Determine the [x, y] coordinate at the center of the cell enclosing the given text.  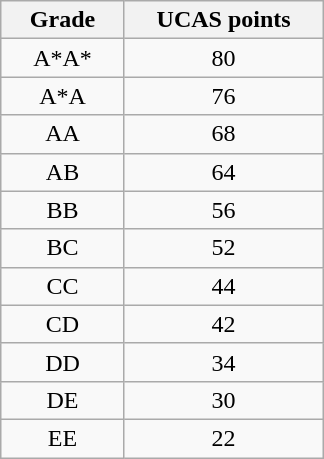
BC [63, 248]
Grade [63, 20]
CC [63, 286]
EE [63, 438]
44 [224, 286]
AA [63, 134]
64 [224, 172]
DE [63, 400]
76 [224, 96]
AB [63, 172]
UCAS points [224, 20]
68 [224, 134]
A*A [63, 96]
52 [224, 248]
56 [224, 210]
DD [63, 362]
22 [224, 438]
CD [63, 324]
34 [224, 362]
30 [224, 400]
A*A* [63, 58]
80 [224, 58]
BB [63, 210]
42 [224, 324]
